Pinpoint the cell where the given text exists, returning its (x, y) midpoint coordinate. 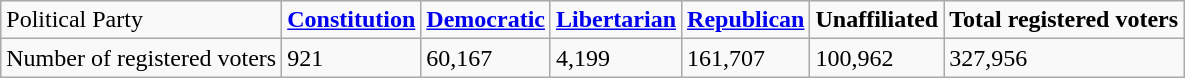
Democratic (486, 20)
Number of registered voters (142, 58)
921 (352, 58)
4,199 (616, 58)
Libertarian (616, 20)
Constitution (352, 20)
100,962 (877, 58)
327,956 (1064, 58)
60,167 (486, 58)
161,707 (746, 58)
Total registered voters (1064, 20)
Unaffiliated (877, 20)
Republican (746, 20)
Political Party (142, 20)
